Locate the cell with the specified text and output its [X, Y] center coordinate. 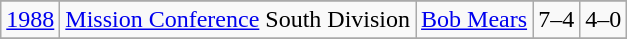
Mission Conference South Division [238, 20]
1988 [30, 20]
7–4 [556, 20]
4–0 [604, 20]
Bob Mears [474, 20]
